Detect which cell encompasses the target text, then output its [x, y] center coordinate. 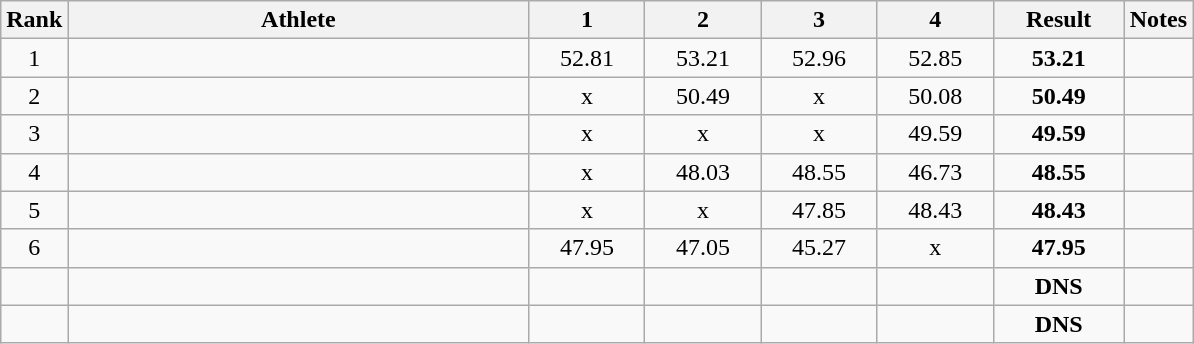
5 [34, 210]
Rank [34, 20]
Result [1058, 20]
47.05 [703, 248]
46.73 [935, 172]
6 [34, 248]
47.85 [819, 210]
45.27 [819, 248]
52.85 [935, 58]
Notes [1158, 20]
50.08 [935, 96]
48.03 [703, 172]
52.81 [587, 58]
52.96 [819, 58]
Athlete [298, 20]
